Scan for the cell matching the given text and deliver its [X, Y] coordinate at center. 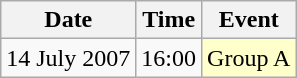
Time [169, 20]
16:00 [169, 58]
Group A [249, 58]
14 July 2007 [68, 58]
Date [68, 20]
Event [249, 20]
